Provide the [X, Y] coordinate of the cell's center where the given text is located.  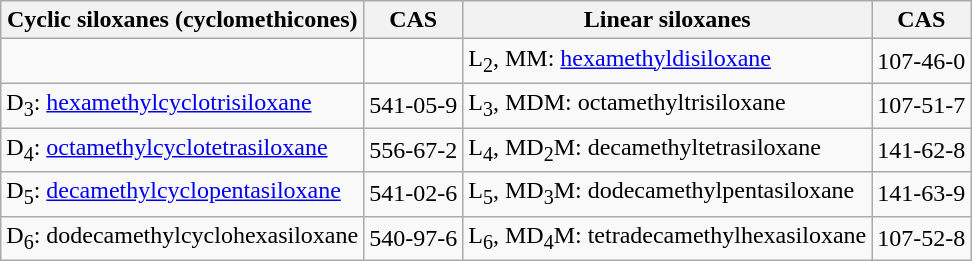
D3: hexamethylcyclotrisiloxane [182, 105]
L5, MD3M: dodecamethylpentasiloxane [668, 194]
107-52-8 [922, 238]
556-67-2 [414, 150]
Cyclic siloxanes (cyclomethicones) [182, 20]
540-97-6 [414, 238]
541-02-6 [414, 194]
D4: octamethylcyclotetrasiloxane [182, 150]
141-63-9 [922, 194]
D6: dodecamethylcyclohexasiloxane [182, 238]
Linear siloxanes [668, 20]
107-51-7 [922, 105]
107-46-0 [922, 61]
541-05-9 [414, 105]
141-62-8 [922, 150]
L4, MD2M: decamethyltetrasiloxane [668, 150]
L6, MD4M: tetradecamethylhexasiloxane [668, 238]
D5: decamethylcyclopentasiloxane [182, 194]
L2, MM: hexamethyldisiloxane [668, 61]
L3, MDM: octamethyltrisiloxane [668, 105]
